Capture the cell that displays the provided text and extract its [x, y] central coordinate. 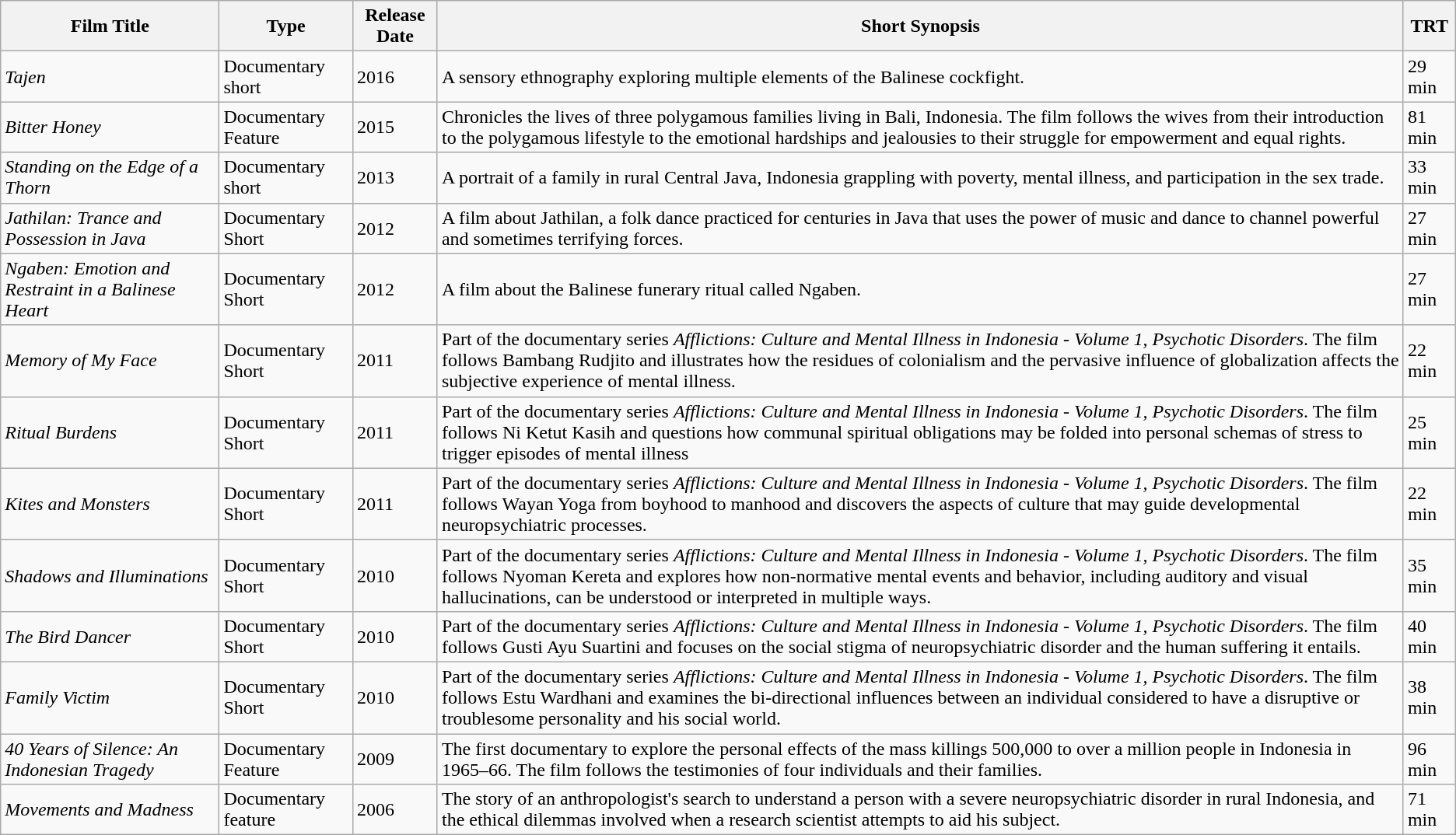
A portrait of a family in rural Central Java, Indonesia grappling with poverty, mental illness, and participation in the sex trade. [920, 177]
Movements and Madness [110, 810]
Documentary feature [286, 810]
Ngaben: Emotion and Restraint in a Balinese Heart [110, 289]
Family Victim [110, 697]
33 min [1430, 177]
2015 [395, 128]
2013 [395, 177]
Shadows and Illuminations [110, 575]
40 min [1430, 636]
29 min [1430, 76]
The Bird Dancer [110, 636]
Ritual Burdens [110, 432]
38 min [1430, 697]
40 Years of Silence: An Indonesian Tragedy [110, 759]
Memory of My Face [110, 361]
Kites and Monsters [110, 504]
2009 [395, 759]
A film about the Balinese funerary ritual called Ngaben. [920, 289]
Tajen [110, 76]
2006 [395, 810]
TRT [1430, 26]
71 min [1430, 810]
Standing on the Edge of a Thorn [110, 177]
35 min [1430, 575]
2016 [395, 76]
96 min [1430, 759]
Jathilan: Trance and Possession in Java [110, 229]
25 min [1430, 432]
Film Title [110, 26]
81 min [1430, 128]
Release Date [395, 26]
Bitter Honey [110, 128]
Short Synopsis [920, 26]
A sensory ethnography exploring multiple elements of the Balinese cockfight. [920, 76]
Type [286, 26]
